Scan for the cell matching the given text and deliver its [X, Y] coordinate at center. 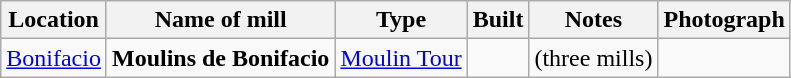
Name of mill [220, 20]
Notes [594, 20]
Built [498, 20]
(three mills) [594, 58]
Moulins de Bonifacio [220, 58]
Moulin Tour [401, 58]
Photograph [724, 20]
Type [401, 20]
Bonifacio [54, 58]
Location [54, 20]
